Provide the (X, Y) coordinate of the cell's center where the given text is located.  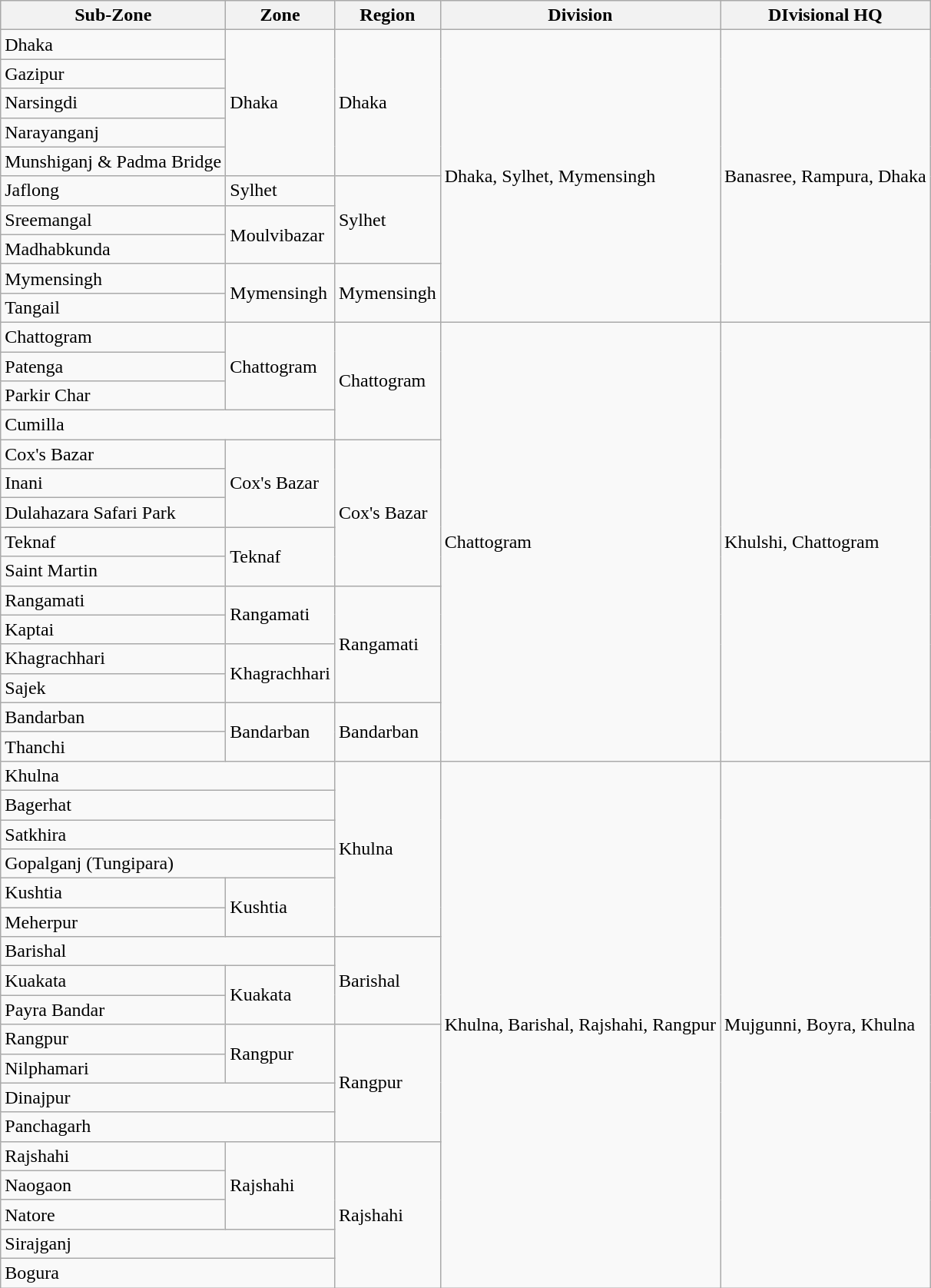
Saint Martin (114, 571)
Meherpur (114, 922)
Narayanganj (114, 132)
Gazipur (114, 74)
Naogaon (114, 1185)
Natore (114, 1214)
Sajek (114, 688)
Nilphamari (114, 1068)
Payra Bandar (114, 1010)
Sreemangal (114, 220)
Patenga (114, 367)
Sirajganj (167, 1243)
Panchagarh (167, 1127)
Cumilla (167, 425)
Zone (280, 15)
Region (387, 15)
DIvisional HQ (826, 15)
Thanchi (114, 746)
Satkhira (167, 834)
Moulvibazar (280, 234)
Banasree, Rampura, Dhaka (826, 177)
Kaptai (114, 629)
Khulshi, Chattogram (826, 541)
Tangail (114, 307)
Gopalganj (Tungipara) (167, 864)
Khulna, Barishal, Rajshahi, Rangpur (580, 1024)
Mujgunni, Boyra, Khulna (826, 1024)
Parkir Char (114, 396)
Dulahazara Safari Park (114, 513)
Munshiganj & Padma Bridge (114, 161)
Dhaka, Sylhet, Mymensingh (580, 177)
Inani (114, 483)
Jaflong (114, 191)
Dinajpur (167, 1097)
Narsingdi (114, 103)
Division (580, 15)
Bogura (167, 1273)
Sub-Zone (114, 15)
Bagerhat (167, 805)
Madhabkunda (114, 249)
